Determine the (x, y) coordinate at the center of the cell enclosing the given text.  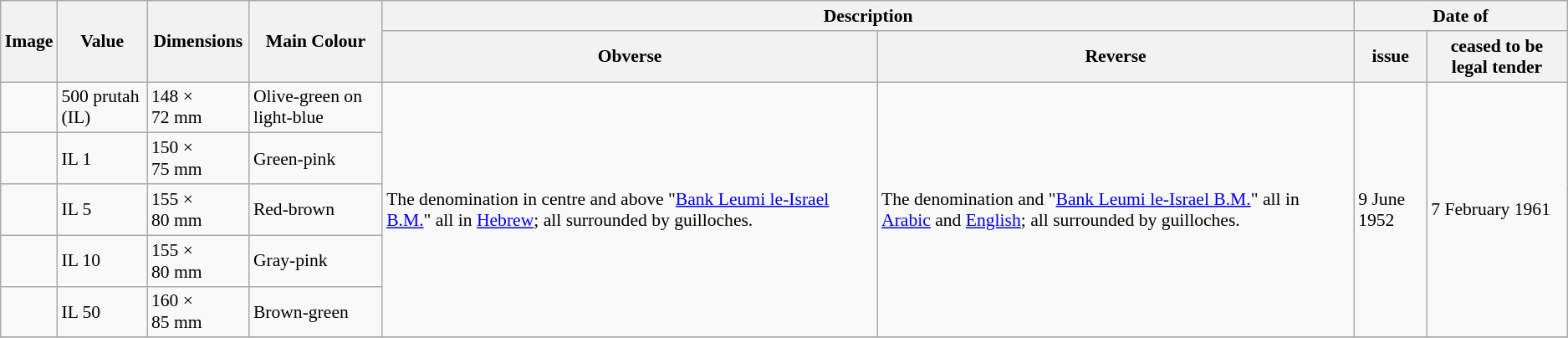
Description (868, 16)
Obverse (630, 57)
Olive-green on light-blue (316, 107)
500 prutah (IL) (102, 107)
IL 50 (102, 311)
The denomination in centre and above "Bank Leumi le-Israel B.M." all in Hebrew; all surrounded by guilloches. (630, 210)
Red-brown (316, 209)
148 × 72 mm (198, 107)
IL 1 (102, 159)
Value (102, 42)
IL 5 (102, 209)
150 × 75 mm (198, 159)
Main Colour (316, 42)
160 × 85 mm (198, 311)
Image (29, 42)
ceased to be legal tender (1497, 57)
issue (1390, 57)
Green-pink (316, 159)
Date of (1460, 16)
Gray-pink (316, 261)
IL 10 (102, 261)
Reverse (1116, 57)
The denomination and "Bank Leumi le-Israel B.M." all in Arabic and English; all surrounded by guilloches. (1116, 210)
7 February 1961 (1497, 210)
Brown-green (316, 311)
Dimensions (198, 42)
9 June 1952 (1390, 210)
